Return [x, y] of the center of cell containing provided text 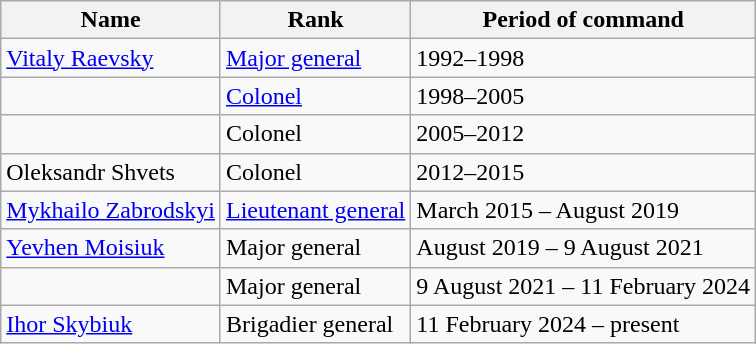
Rank [315, 20]
Oleksandr Shvets [111, 172]
1992–1998 [584, 58]
August 2019 – 9 August 2021 [584, 248]
Lieutenant general [315, 210]
March 2015 – August 2019 [584, 210]
2012–2015 [584, 172]
1998–2005 [584, 96]
Ihor Skybiuk [111, 324]
Vitaly Raevsky [111, 58]
11 February 2024 – present [584, 324]
2005–2012 [584, 134]
9 August 2021 – 11 February 2024 [584, 286]
Mykhailo Zabrodskyi [111, 210]
Yevhen Moisiuk [111, 248]
Name [111, 20]
Brigadier general [315, 324]
Period of command [584, 20]
